Search for the cell housing the specified text and yield its [x, y] center coordinate. 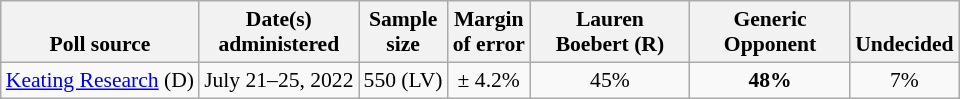
45% [610, 80]
Samplesize [404, 32]
± 4.2% [489, 80]
July 21–25, 2022 [278, 80]
Marginof error [489, 32]
Keating Research (D) [100, 80]
Date(s)administered [278, 32]
LaurenBoebert (R) [610, 32]
550 (LV) [404, 80]
Undecided [904, 32]
GenericOpponent [770, 32]
Poll source [100, 32]
48% [770, 80]
7% [904, 80]
